Scan for the cell matching the given text and deliver its (X, Y) coordinate at center. 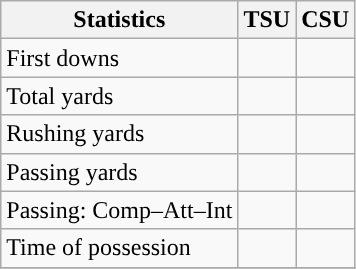
Passing yards (120, 172)
TSU (267, 20)
Time of possession (120, 248)
First downs (120, 58)
Passing: Comp–Att–Int (120, 210)
Rushing yards (120, 134)
CSU (326, 20)
Statistics (120, 20)
Total yards (120, 96)
